Provide the [X, Y] coordinate of the cell's center where the given text is located.  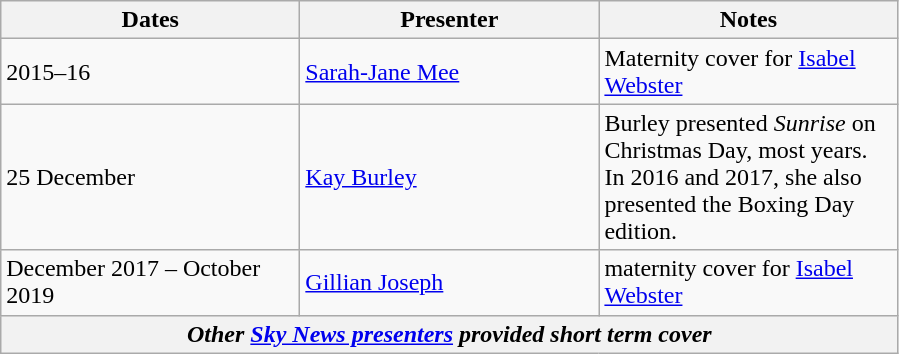
Maternity cover for Isabel Webster [748, 72]
maternity cover for Isabel Webster [748, 282]
Kay Burley [450, 177]
Other Sky News presenters provided short term cover [450, 334]
Gillian Joseph [450, 282]
Sarah-Jane Mee [450, 72]
25 December [150, 177]
December 2017 – October 2019 [150, 282]
2015–16 [150, 72]
Notes [748, 20]
Burley presented Sunrise on Christmas Day, most years. In 2016 and 2017, she also presented the Boxing Day edition. [748, 177]
Presenter [450, 20]
Dates [150, 20]
